Detect which cell encompasses the target text, then output its [X, Y] center coordinate. 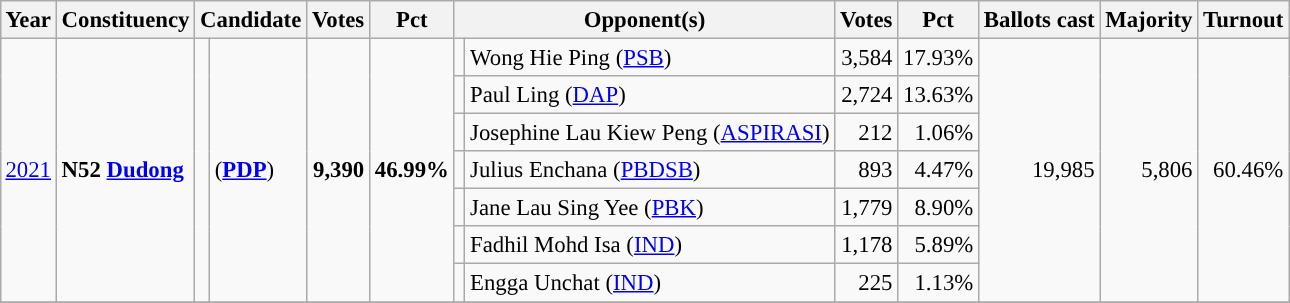
4.47% [938, 170]
Paul Ling (DAP) [650, 95]
Julius Enchana (PBDSB) [650, 170]
Constituency [125, 20]
2,724 [866, 95]
19,985 [1040, 170]
1,178 [866, 245]
Turnout [1244, 20]
Ballots cast [1040, 20]
8.90% [938, 208]
9,390 [338, 170]
(PDP) [258, 170]
13.63% [938, 95]
Year [28, 20]
17.93% [938, 57]
Fadhil Mohd Isa (IND) [650, 245]
Jane Lau Sing Yee (PBK) [650, 208]
Opponent(s) [644, 20]
60.46% [1244, 170]
Josephine Lau Kiew Peng (ASPIRASI) [650, 133]
1,779 [866, 208]
Engga Unchat (IND) [650, 283]
46.99% [412, 170]
Wong Hie Ping (PSB) [650, 57]
Majority [1149, 20]
5.89% [938, 245]
225 [866, 283]
Candidate [251, 20]
212 [866, 133]
893 [866, 170]
1.13% [938, 283]
1.06% [938, 133]
2021 [28, 170]
3,584 [866, 57]
5,806 [1149, 170]
N52 Dudong [125, 170]
